For the text-containing cell, return its midpoint in [x, y] coordinate format. 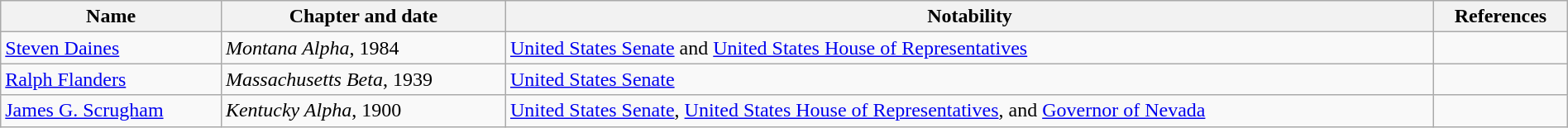
Kentucky Alpha, 1900 [363, 111]
Montana Alpha, 1984 [363, 48]
United States Senate [969, 79]
Steven Daines [111, 48]
Massachusetts Beta, 1939 [363, 79]
Name [111, 17]
United States Senate and United States House of Representatives [969, 48]
References [1501, 17]
Notability [969, 17]
Chapter and date [363, 17]
James G. Scrugham [111, 111]
Ralph Flanders [111, 79]
United States Senate, United States House of Representatives, and Governor of Nevada [969, 111]
